Detect which cell encompasses the target text, then output its (x, y) center coordinate. 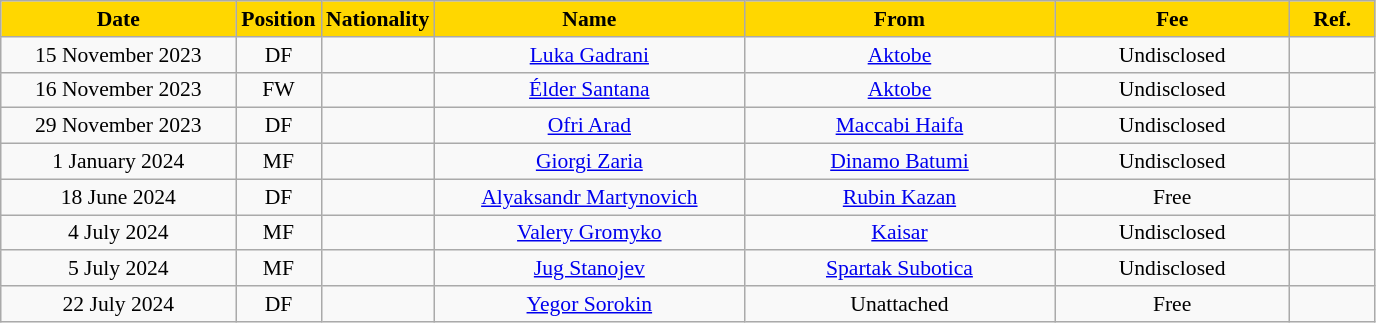
From (899, 19)
Unattached (899, 304)
Ref. (1332, 19)
Kaisar (899, 233)
Fee (1172, 19)
1 January 2024 (118, 162)
Maccabi Haifa (899, 126)
Nationality (378, 19)
Valery Gromyko (589, 233)
15 November 2023 (118, 55)
Ofri Arad (589, 126)
Name (589, 19)
5 July 2024 (118, 269)
22 July 2024 (118, 304)
Giorgi Zaria (589, 162)
Alyaksandr Martynovich (589, 197)
Dinamo Batumi (899, 162)
29 November 2023 (118, 126)
Date (118, 19)
Yegor Sorokin (589, 304)
4 July 2024 (118, 233)
18 June 2024 (118, 197)
Position (278, 19)
FW (278, 90)
Élder Santana (589, 90)
Jug Stanojev (589, 269)
Spartak Subotica (899, 269)
Rubin Kazan (899, 197)
Luka Gadrani (589, 55)
16 November 2023 (118, 90)
